Pinpoint the cell where the given text exists, returning its (x, y) midpoint coordinate. 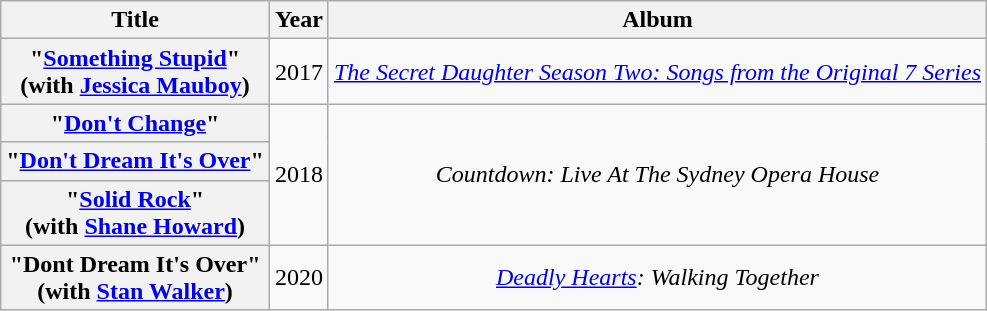
2018 (298, 174)
Countdown: Live At The Sydney Opera House (657, 174)
"Something Stupid"(with Jessica Mauboy) (136, 72)
"Don't Dream It's Over" (136, 161)
2017 (298, 72)
The Secret Daughter Season Two: Songs from the Original 7 Series (657, 72)
"Don't Change" (136, 123)
2020 (298, 278)
Title (136, 20)
Deadly Hearts: Walking Together (657, 278)
Year (298, 20)
"Solid Rock"(with Shane Howard) (136, 212)
"Dont Dream It's Over"(with Stan Walker) (136, 278)
Album (657, 20)
